Return the [X, Y] coordinate for the center point of the cell that contains the specified text.  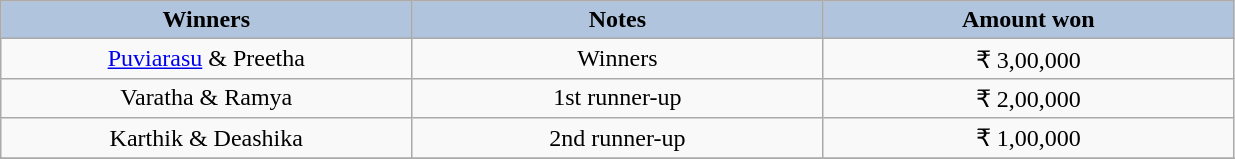
2nd runner-up [618, 138]
₹ 3,00,000 [1028, 59]
Notes [618, 20]
₹ 2,00,000 [1028, 98]
Puviarasu & Preetha [206, 59]
Amount won [1028, 20]
₹ 1,00,000 [1028, 138]
Karthik & Deashika [206, 138]
1st runner-up [618, 98]
Varatha & Ramya [206, 98]
